Search for the cell housing the specified text and yield its (x, y) center coordinate. 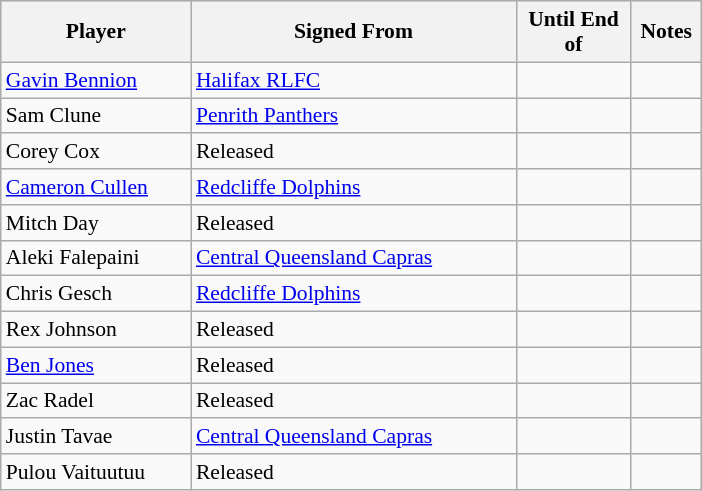
Gavin Bennion (96, 80)
Penrith Panthers (354, 116)
Rex Johnson (96, 330)
Zac Radel (96, 401)
Until End of (574, 32)
Pulou Vaituutuu (96, 472)
Halifax RLFC (354, 80)
Cameron Cullen (96, 187)
Justin Tavae (96, 437)
Chris Gesch (96, 294)
Aleki Falepaini (96, 258)
Notes (666, 32)
Corey Cox (96, 152)
Sam Clune (96, 116)
Player (96, 32)
Mitch Day (96, 223)
Signed From (354, 32)
Ben Jones (96, 365)
